Determine the (X, Y) coordinate at the center of the cell enclosing the given text.  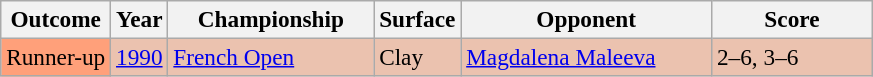
2–6, 3–6 (792, 57)
Year (140, 19)
Outcome (56, 19)
Opponent (586, 19)
French Open (271, 57)
Runner-up (56, 57)
Championship (271, 19)
1990 (140, 57)
Surface (418, 19)
Score (792, 19)
Magdalena Maleeva (586, 57)
Clay (418, 57)
